Detect which cell encompasses the target text, then output its (x, y) center coordinate. 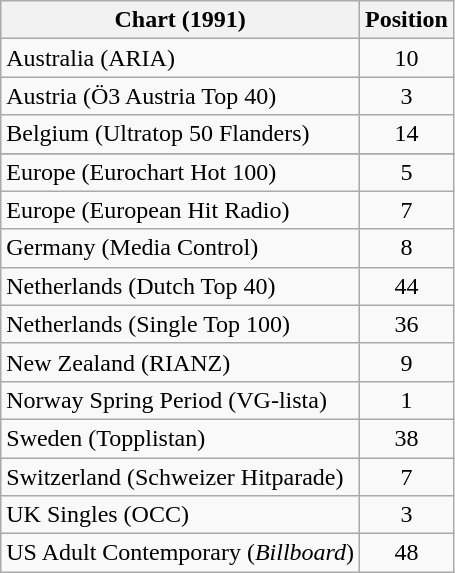
Sweden (Topplistan) (180, 438)
New Zealand (RIANZ) (180, 362)
Germany (Media Control) (180, 248)
Netherlands (Single Top 100) (180, 324)
8 (407, 248)
48 (407, 553)
5 (407, 172)
US Adult Contemporary (Billboard) (180, 553)
Australia (ARIA) (180, 58)
9 (407, 362)
Europe (European Hit Radio) (180, 210)
Norway Spring Period (VG-lista) (180, 400)
Austria (Ö3 Austria Top 40) (180, 96)
Chart (1991) (180, 20)
UK Singles (OCC) (180, 515)
38 (407, 438)
44 (407, 286)
14 (407, 134)
36 (407, 324)
Europe (Eurochart Hot 100) (180, 172)
Switzerland (Schweizer Hitparade) (180, 477)
Position (407, 20)
1 (407, 400)
Belgium (Ultratop 50 Flanders) (180, 134)
10 (407, 58)
Netherlands (Dutch Top 40) (180, 286)
